Capture the cell that displays the provided text and extract its [X, Y] central coordinate. 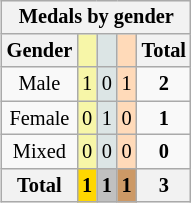
Gender [40, 51]
Male [40, 84]
Medals by gender [96, 17]
Female [40, 118]
Mixed [40, 152]
2 [164, 84]
3 [164, 185]
